Determine the (x, y) coordinate at the center of the cell enclosing the given text.  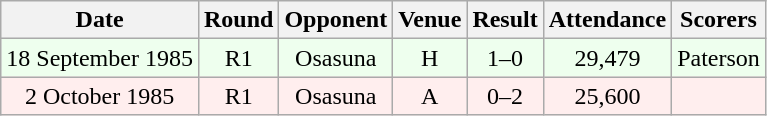
Paterson (719, 58)
Scorers (719, 20)
25,600 (607, 96)
Opponent (336, 20)
Result (505, 20)
A (430, 96)
Date (100, 20)
H (430, 58)
29,479 (607, 58)
18 September 1985 (100, 58)
0–2 (505, 96)
Venue (430, 20)
2 October 1985 (100, 96)
Round (238, 20)
1–0 (505, 58)
Attendance (607, 20)
